For the text-containing cell, return its midpoint in [X, Y] coordinate format. 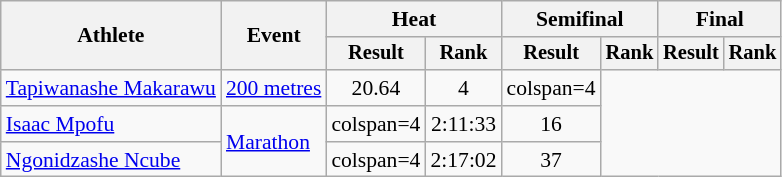
Isaac Mpofu [111, 124]
20.64 [376, 88]
4 [463, 88]
Tapiwanashe Makarawu [111, 88]
2:11:33 [463, 124]
16 [552, 124]
200 metres [274, 88]
Event [274, 36]
Semifinal [580, 19]
Marathon [274, 142]
Athlete [111, 36]
Final [720, 19]
Heat [414, 19]
